Capture the cell that displays the provided text and extract its (x, y) central coordinate. 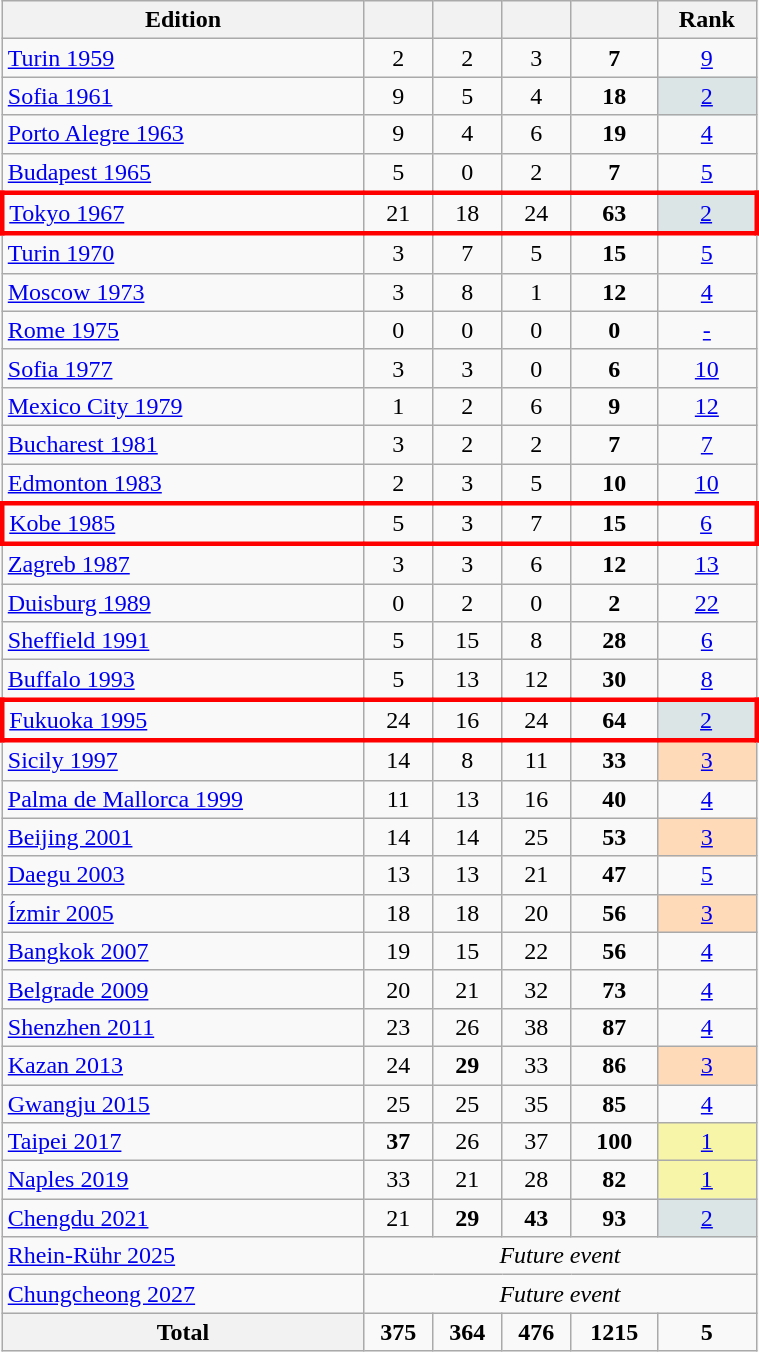
Zagreb 1987 (183, 564)
Edition (183, 20)
Rhein-Rühr 2025 (183, 1256)
Moscow 1973 (183, 292)
87 (614, 1027)
35 (536, 1103)
Sheffield 1991 (183, 641)
64 (614, 720)
30 (614, 680)
93 (614, 1218)
Budapest 1965 (183, 173)
Edmonton 1983 (183, 484)
Buffalo 1993 (183, 680)
375 (398, 1332)
Ízmir 2005 (183, 913)
Fukuoka 1995 (183, 720)
Sicily 1997 (183, 760)
364 (468, 1332)
23 (398, 1027)
63 (614, 214)
86 (614, 1065)
Rome 1975 (183, 330)
Shenzhen 2011 (183, 1027)
Turin 1959 (183, 58)
Bucharest 1981 (183, 444)
Porto Alegre 1963 (183, 134)
Belgrade 2009 (183, 989)
73 (614, 989)
Naples 2019 (183, 1180)
Sofia 1977 (183, 368)
Beijing 2001 (183, 837)
40 (614, 799)
Palma de Mallorca 1999 (183, 799)
Gwangju 2015 (183, 1103)
Total (183, 1332)
Daegu 2003 (183, 875)
Sofia 1961 (183, 96)
Tokyo 1967 (183, 214)
100 (614, 1142)
38 (536, 1027)
85 (614, 1103)
1215 (614, 1332)
Kazan 2013 (183, 1065)
476 (536, 1332)
32 (536, 989)
Chengdu 2021 (183, 1218)
Kobe 1985 (183, 524)
Duisburg 1989 (183, 603)
43 (536, 1218)
53 (614, 837)
Bangkok 2007 (183, 951)
Rank (708, 20)
82 (614, 1180)
Taipei 2017 (183, 1142)
- (708, 330)
47 (614, 875)
Mexico City 1979 (183, 406)
Chungcheong 2027 (183, 1294)
Turin 1970 (183, 254)
